Extract the [x, y] coordinate from the center of the cell holding the provided text.  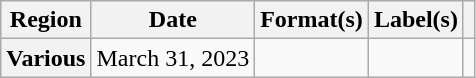
Various [46, 58]
March 31, 2023 [173, 58]
Date [173, 20]
Label(s) [416, 20]
Format(s) [312, 20]
Region [46, 20]
